Capture the cell that displays the provided text and extract its [x, y] central coordinate. 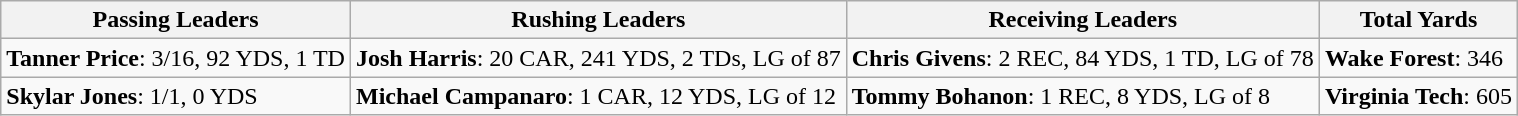
Tanner Price: 3/16, 92 YDS, 1 TD [176, 58]
Josh Harris: 20 CAR, 241 YDS, 2 TDs, LG of 87 [598, 58]
Wake Forest: 346 [1418, 58]
Tommy Bohanon: 1 REC, 8 YDS, LG of 8 [1082, 96]
Receiving Leaders [1082, 20]
Skylar Jones: 1/1, 0 YDS [176, 96]
Virginia Tech: 605 [1418, 96]
Total Yards [1418, 20]
Rushing Leaders [598, 20]
Passing Leaders [176, 20]
Chris Givens: 2 REC, 84 YDS, 1 TD, LG of 78 [1082, 58]
Michael Campanaro: 1 CAR, 12 YDS, LG of 12 [598, 96]
